Determine the [x, y] coordinate at the center of the cell enclosing the given text.  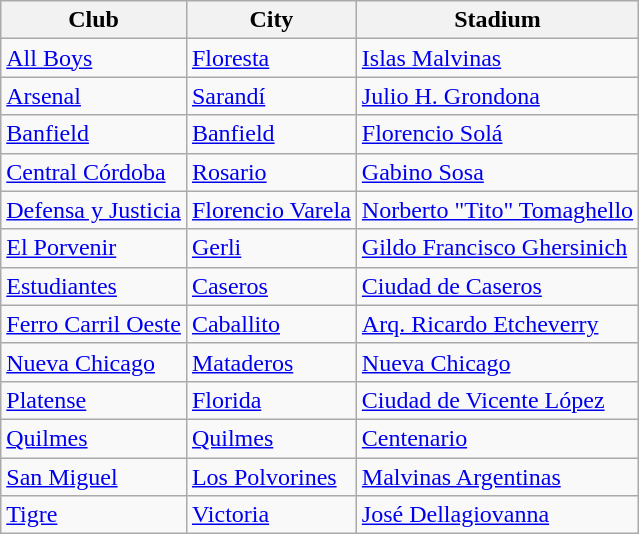
Defensa y Justicia [94, 210]
Tigre [94, 515]
Ciudad de Vicente López [497, 400]
Norberto "Tito" Tomaghello [497, 210]
Los Polvorines [271, 477]
San Miguel [94, 477]
Gerli [271, 248]
Stadium [497, 20]
José Dellagiovanna [497, 515]
El Porvenir [94, 248]
Centenario [497, 438]
Gildo Francisco Ghersinich [497, 248]
Malvinas Argentinas [497, 477]
Florida [271, 400]
Gabino Sosa [497, 172]
Ferro Carril Oeste [94, 324]
Julio H. Grondona [497, 96]
Rosario [271, 172]
Estudiantes [94, 286]
Florencio Varela [271, 210]
Ciudad de Caseros [497, 286]
Florencio Solá [497, 134]
Caballito [271, 324]
Sarandí [271, 96]
Arq. Ricardo Etcheverry [497, 324]
Central Córdoba [94, 172]
All Boys [94, 58]
Arsenal [94, 96]
Floresta [271, 58]
Club [94, 20]
Caseros [271, 286]
City [271, 20]
Islas Malvinas [497, 58]
Mataderos [271, 362]
Victoria [271, 515]
Platense [94, 400]
